Return (x, y) of the center of cell containing provided text 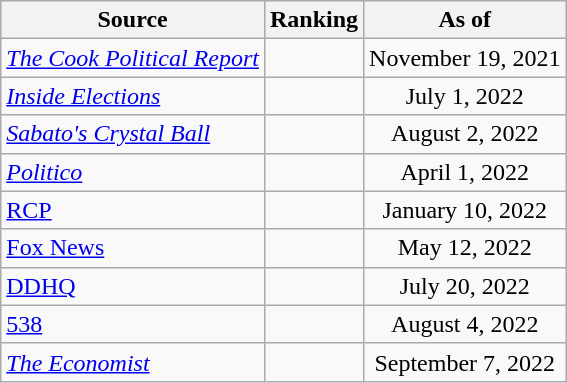
DDHQ (133, 286)
September 7, 2022 (465, 362)
Sabato's Crystal Ball (133, 134)
July 1, 2022 (465, 96)
January 10, 2022 (465, 210)
RCP (133, 210)
July 20, 2022 (465, 286)
Politico (133, 172)
538 (133, 324)
August 2, 2022 (465, 134)
November 19, 2021 (465, 58)
May 12, 2022 (465, 248)
Fox News (133, 248)
Ranking (314, 20)
August 4, 2022 (465, 324)
The Economist (133, 362)
As of (465, 20)
Inside Elections (133, 96)
April 1, 2022 (465, 172)
The Cook Political Report (133, 58)
Source (133, 20)
